Scan for the cell matching the given text and deliver its [X, Y] coordinate at center. 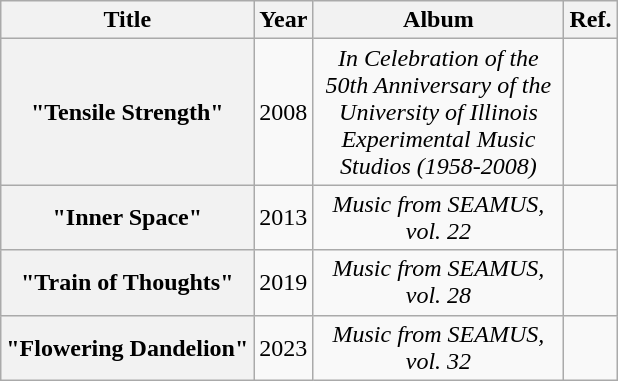
Music from SEAMUS, vol. 32 [438, 348]
"Inner Space" [128, 218]
"Flowering Dandelion" [128, 348]
"Tensile Strength" [128, 112]
Title [128, 20]
Album [438, 20]
Year [284, 20]
In Celebration of the 50th Anniversary of the University of Illinois Experimental Music Studios (1958-2008) [438, 112]
2013 [284, 218]
2008 [284, 112]
2019 [284, 282]
Music from SEAMUS, vol. 22 [438, 218]
2023 [284, 348]
"Train of Thoughts" [128, 282]
Ref. [590, 20]
Music from SEAMUS, vol. 28 [438, 282]
